Capture the cell that displays the provided text and extract its (x, y) central coordinate. 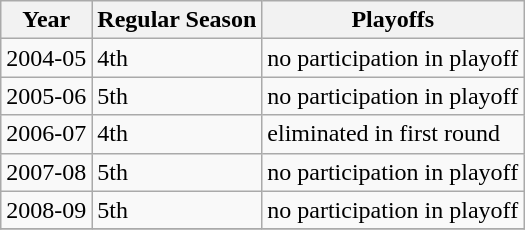
2006-07 (46, 134)
2007-08 (46, 172)
eliminated in first round (393, 134)
2005-06 (46, 96)
Playoffs (393, 20)
Year (46, 20)
Regular Season (177, 20)
2008-09 (46, 210)
2004-05 (46, 58)
